Extract the (x, y) coordinate from the center of the cell holding the provided text.  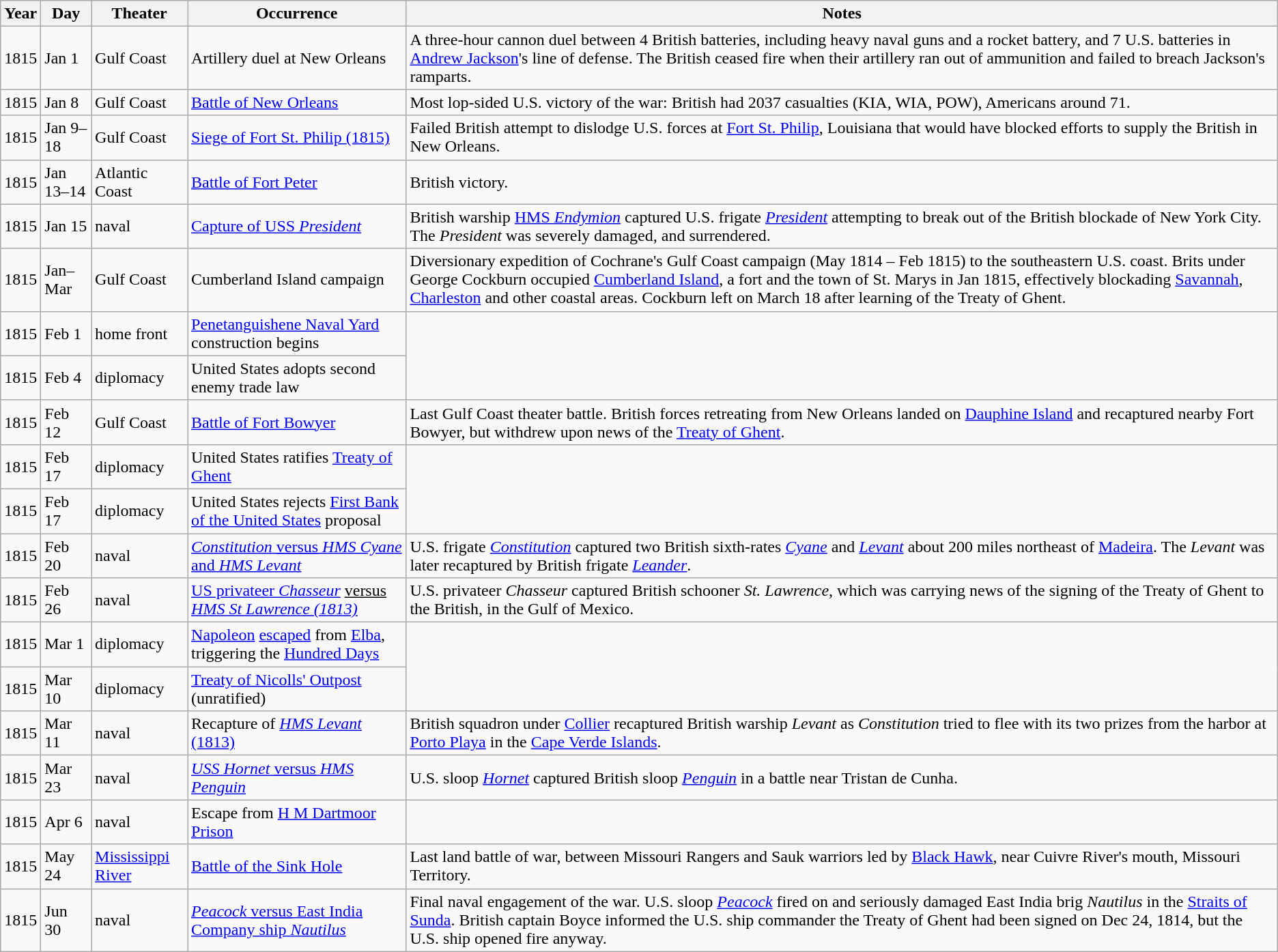
Failed British attempt to dislodge U.S. forces at Fort St. Philip, Louisiana that would have blocked efforts to supply the British in New Orleans. (842, 138)
Napoleon escaped from Elba, triggering the Hundred Days (297, 644)
Siege of Fort St. Philip (1815) (297, 138)
Most lop-sided U.S. victory of the war: British had 2037 casualties (KIA, WIA, POW), Americans around 71. (842, 102)
Mississippi River (139, 867)
Theater (139, 14)
Battle of the Sink Hole (297, 867)
US privateer Chasseur versus HMS St Lawrence (1813) (297, 601)
Battle of New Orleans (297, 102)
Feb 26 (66, 601)
British victory. (842, 182)
Occurrence (297, 14)
home front (139, 333)
Capture of USS President (297, 227)
Jun 30 (66, 920)
Mar 23 (66, 778)
Mar 11 (66, 733)
Recapture of HMS Levant (1813) (297, 733)
Feb 12 (66, 422)
Artillery duel at New Orleans (297, 58)
Jan 1 (66, 58)
Feb 20 (66, 556)
Jan 15 (66, 227)
Jan–Mar (66, 280)
Escape from H M Dartmoor Prison (297, 822)
May 24 (66, 867)
United States ratifies Treaty of Ghent (297, 467)
Penetanguishene Naval Yard construction begins (297, 333)
Mar 1 (66, 644)
Battle of Fort Peter (297, 182)
Cumberland Island campaign (297, 280)
Last land battle of war, between Missouri Rangers and Sauk warriors led by Black Hawk, near Cuivre River's mouth, Missouri Territory. (842, 867)
Day (66, 14)
Feb 1 (66, 333)
Feb 4 (66, 378)
Treaty of Nicolls' Outpost (unratified) (297, 689)
Jan 9–18 (66, 138)
USS Hornet versus HMS Penguin (297, 778)
Year (20, 14)
Jan 8 (66, 102)
Battle of Fort Bowyer (297, 422)
Mar 10 (66, 689)
Apr 6 (66, 822)
Constitution versus HMS Cyane and HMS Levant (297, 556)
Notes (842, 14)
United States rejects First Bank of the United States proposal (297, 510)
United States adopts second enemy trade law (297, 378)
Atlantic Coast (139, 182)
Peacock versus East India Company ship Nautilus (297, 920)
U.S. sloop Hornet captured British sloop Penguin in a battle near Tristan de Cunha. (842, 778)
Jan 13–14 (66, 182)
